Output the [X, Y] coordinate of the center of the cell containing the given text.  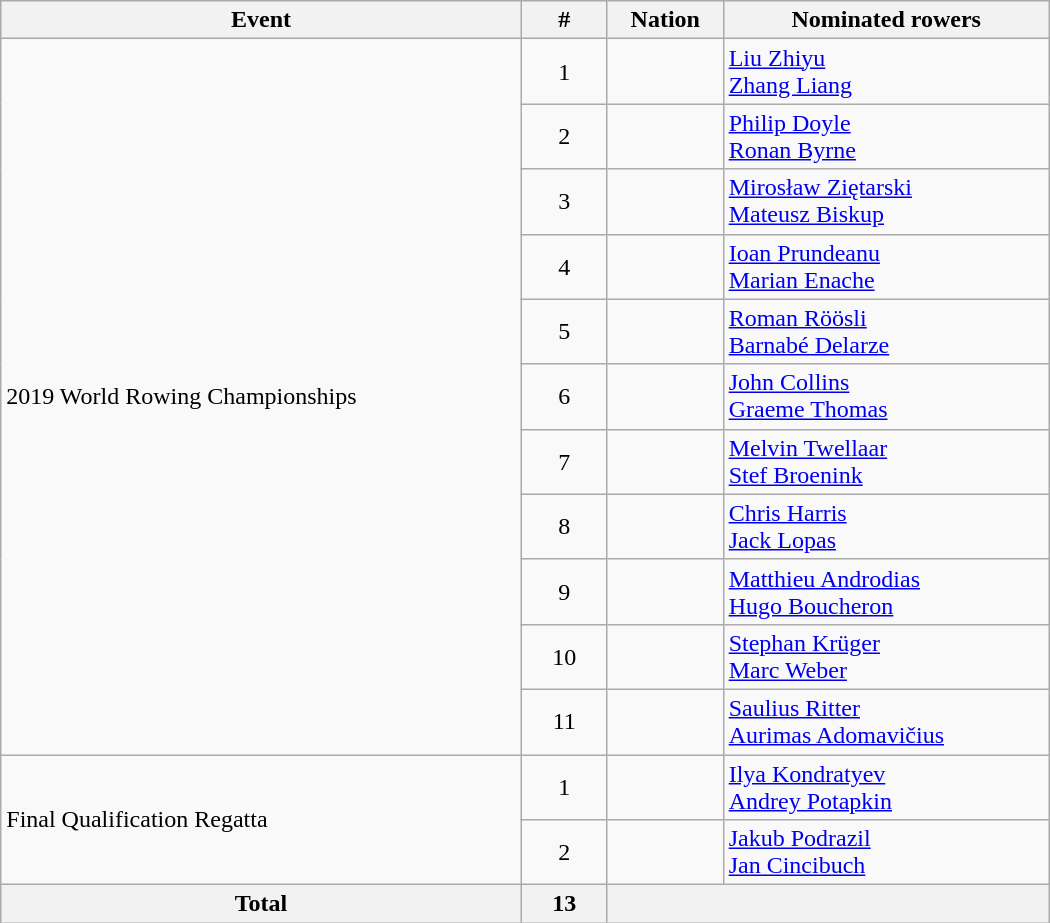
Ilya KondratyevAndrey Potapkin [886, 786]
Matthieu AndrodiasHugo Boucheron [886, 592]
Mirosław ZiętarskiMateusz Biskup [886, 202]
Event [262, 20]
5 [564, 332]
John CollinsGraeme Thomas [886, 396]
Ioan PrundeanuMarian Enache [886, 266]
Nominated rowers [886, 20]
Total [262, 904]
4 [564, 266]
Philip DoyleRonan Byrne [886, 136]
13 [564, 904]
Stephan KrügerMarc Weber [886, 656]
Saulius RitterAurimas Adomavičius [886, 722]
Chris HarrisJack Lopas [886, 526]
7 [564, 462]
Liu ZhiyuZhang Liang [886, 72]
3 [564, 202]
11 [564, 722]
Roman RöösliBarnabé Delarze [886, 332]
# [564, 20]
Final Qualification Regatta [262, 819]
9 [564, 592]
10 [564, 656]
8 [564, 526]
Jakub PodrazilJan Cincibuch [886, 852]
6 [564, 396]
2019 World Rowing Championships [262, 397]
Melvin TwellaarStef Broenink [886, 462]
Nation [665, 20]
